Determine the (X, Y) coordinate at the center of the cell enclosing the given text.  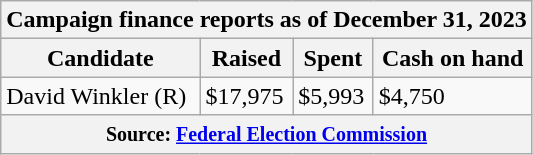
Raised (246, 58)
$5,993 (333, 96)
$17,975 (246, 96)
Spent (333, 58)
Cash on hand (452, 58)
Candidate (100, 58)
Campaign finance reports as of December 31, 2023 (266, 20)
David Winkler (R) (100, 96)
$4,750 (452, 96)
Source: Federal Election Commission (266, 134)
